Find where the given text appears and provide that cell's center as [X, Y] coordinate. 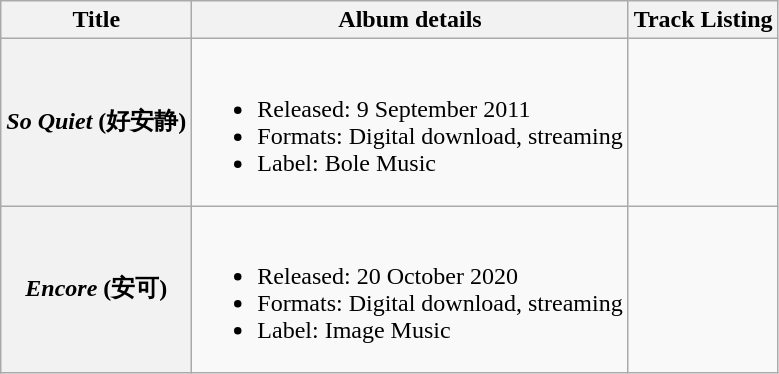
Released: 9 September 2011Formats: Digital download, streamingLabel: Bole Music [410, 122]
So Quiet (好安静) [96, 122]
Title [96, 20]
Track Listing [703, 20]
Encore (安可) [96, 290]
Album details [410, 20]
Released: 20 October 2020Formats: Digital download, streamingLabel: Image Music [410, 290]
